From the cell containing the given text, extract its center point as [x, y] coordinate. 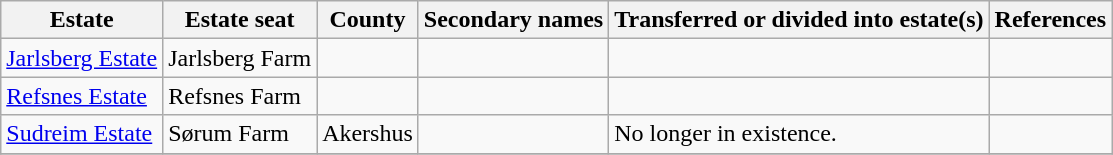
Refsnes Farm [240, 96]
References [1050, 20]
Estate [82, 20]
Jarlsberg Estate [82, 58]
Sørum Farm [240, 134]
Refsnes Estate [82, 96]
County [368, 20]
Sudreim Estate [82, 134]
Estate seat [240, 20]
Jarlsberg Farm [240, 58]
Akershus [368, 134]
Transferred or divided into estate(s) [799, 20]
No longer in existence. [799, 134]
Secondary names [513, 20]
